Pinpoint the cell where the given text exists, returning its [x, y] midpoint coordinate. 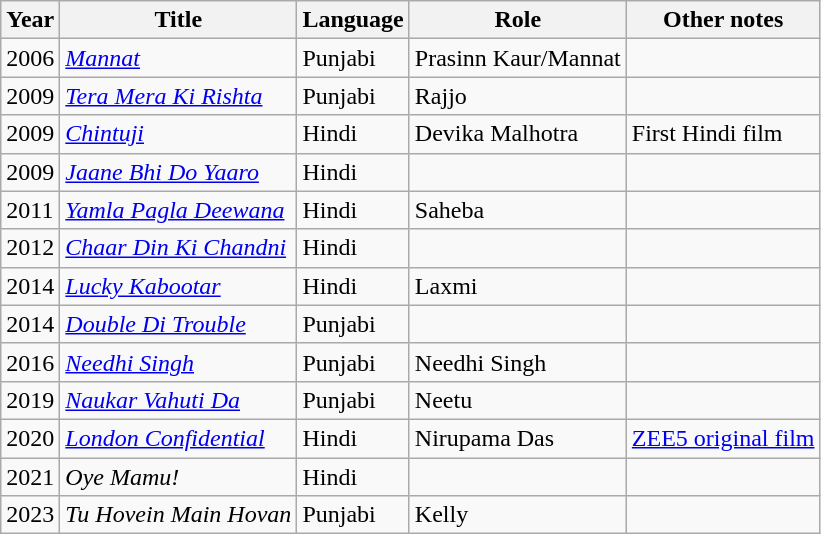
2016 [30, 362]
Saheba [518, 210]
Tera Mera Ki Rishta [178, 96]
2011 [30, 210]
Devika Malhotra [518, 134]
Laxmi [518, 286]
Double Di Trouble [178, 324]
London Confidential [178, 438]
Oye Mamu! [178, 477]
2006 [30, 58]
2020 [30, 438]
Year [30, 20]
Kelly [518, 515]
Title [178, 20]
Yamla Pagla Deewana [178, 210]
Language [353, 20]
2012 [30, 248]
ZEE5 original film [723, 438]
Other notes [723, 20]
Role [518, 20]
2019 [30, 400]
2023 [30, 515]
Lucky Kabootar [178, 286]
Jaane Bhi Do Yaaro [178, 172]
First Hindi film [723, 134]
Chaar Din Ki Chandni [178, 248]
Prasinn Kaur/Mannat [518, 58]
Tu Hovein Main Hovan [178, 515]
Rajjo [518, 96]
Nirupama Das [518, 438]
Naukar Vahuti Da [178, 400]
Neetu [518, 400]
Mannat [178, 58]
2021 [30, 477]
Chintuji [178, 134]
